Identify which cell holds the provided text, then report its (x, y) central coordinate. 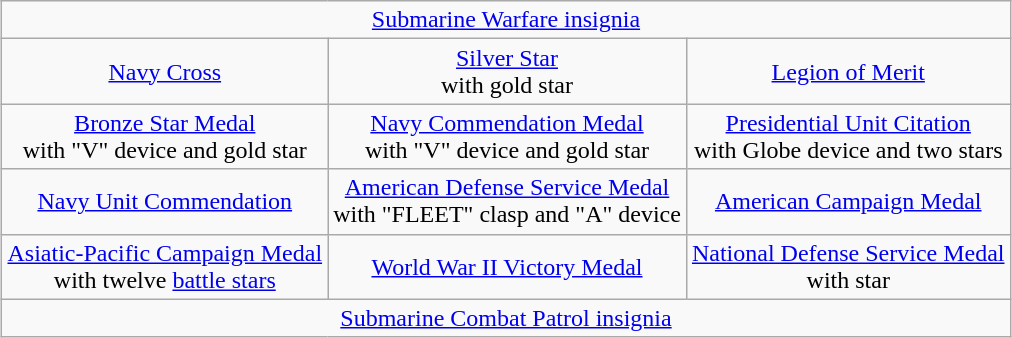
World War II Victory Medal (508, 266)
Submarine Combat Patrol insignia (506, 318)
National Defense Service Medalwith star (848, 266)
Navy Cross (165, 72)
American Defense Service Medalwith "FLEET" clasp and "A" device (508, 202)
Navy Commendation Medalwith "V" device and gold star (508, 136)
Presidential Unit Citationwith Globe device and two stars (848, 136)
Silver Starwith gold star (508, 72)
Asiatic-Pacific Campaign Medalwith twelve battle stars (165, 266)
Navy Unit Commendation (165, 202)
Legion of Merit (848, 72)
American Campaign Medal (848, 202)
Bronze Star Medalwith "V" device and gold star (165, 136)
Submarine Warfare insignia (506, 20)
